Extract the (X, Y) coordinate from the center of the cell holding the provided text.  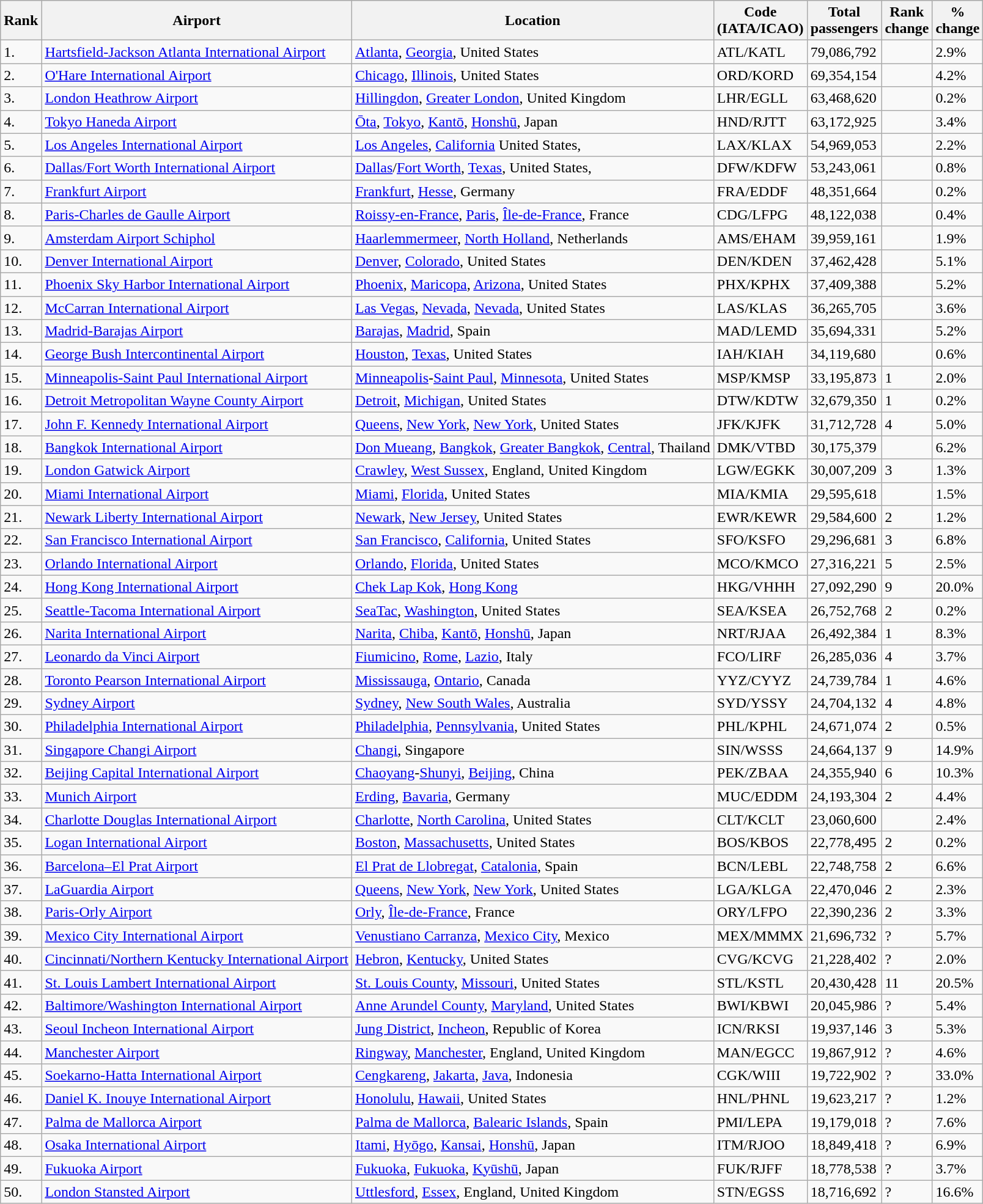
Charlotte Douglas International Airport (197, 820)
Barajas, Madrid, Spain (532, 331)
2.4% (957, 820)
30,175,379 (844, 447)
Dallas/Fort Worth International Airport (197, 168)
Hebron, Kentucky, United States (532, 959)
DFW/KDFW (760, 168)
Roissy-en-France, Paris, Île-de-France, France (532, 215)
Munich Airport (197, 796)
FRA/EDDF (760, 191)
5.0% (957, 424)
Houston, Texas, United States (532, 354)
20.0% (957, 587)
69,354,154 (844, 75)
3.3% (957, 912)
Ōta, Tokyo, Kantō, Honshū, Japan (532, 122)
Las Vegas, Nevada, Nevada, United States (532, 307)
36. (21, 866)
18,849,418 (844, 1145)
Fukuoka Airport (197, 1169)
32,679,350 (844, 401)
O'Hare International Airport (197, 75)
50. (21, 1192)
2.5% (957, 563)
41. (21, 982)
37,409,388 (844, 284)
Mexico City International Airport (197, 936)
Minneapolis-Saint Paul, Minnesota, United States (532, 378)
Erding, Bavaria, Germany (532, 796)
SIN/WSSS (760, 750)
0.6% (957, 354)
STL/KSTL (760, 982)
London Heathrow Airport (197, 98)
NRT/RJAA (760, 633)
35. (21, 843)
Cincinnati/Northern Kentucky International Airport (197, 959)
29,595,618 (844, 494)
26. (21, 633)
ICN/RKSI (760, 1029)
Paris-Orly Airport (197, 912)
Don Mueang, Bangkok, Greater Bangkok, Central, Thailand (532, 447)
37. (21, 889)
Orlando, Florida, United States (532, 563)
5.1% (957, 261)
11 (907, 982)
15. (21, 378)
22,748,758 (844, 866)
8. (21, 215)
31. (21, 750)
6.8% (957, 540)
Chicago, Illinois, United States (532, 75)
40. (21, 959)
3. (21, 98)
George Bush Intercontinental Airport (197, 354)
1.3% (957, 471)
BCN/LEBL (760, 866)
FCO/LIRF (760, 656)
EWR/KEWR (760, 517)
24,664,137 (844, 750)
Bangkok International Airport (197, 447)
4.4% (957, 796)
2. (21, 75)
23. (21, 563)
LAS/KLAS (760, 307)
16. (21, 401)
HND/RJTT (760, 122)
7. (21, 191)
%change (957, 21)
19,937,146 (844, 1029)
MCO/KMCO (760, 563)
6.6% (957, 866)
Los Angeles International Airport (197, 145)
24,355,940 (844, 773)
ATL/KATL (760, 52)
Newark, New Jersey, United States (532, 517)
Frankfurt, Hesse, Germany (532, 191)
LGA/KLGA (760, 889)
Boston, Massachusetts, United States (532, 843)
Dallas/Fort Worth, Texas, United States, (532, 168)
Sydney Airport (197, 703)
79,086,792 (844, 52)
Soekarno-Hatta International Airport (197, 1076)
34. (21, 820)
39. (21, 936)
23,060,600 (844, 820)
10. (21, 261)
Miami International Airport (197, 494)
31,712,728 (844, 424)
30. (21, 727)
Hong Kong International Airport (197, 587)
Detroit, Michigan, United States (532, 401)
3.4% (957, 122)
LAX/KLAX (760, 145)
ORD/KORD (760, 75)
11. (21, 284)
Denver, Colorado, United States (532, 261)
John F. Kennedy International Airport (197, 424)
Sydney, New South Wales, Australia (532, 703)
Phoenix Sky Harbor International Airport (197, 284)
Seoul Incheon International Airport (197, 1029)
CDG/LFPG (760, 215)
12. (21, 307)
Changi, Singapore (532, 750)
Honolulu, Hawaii, United States (532, 1099)
48,351,664 (844, 191)
Logan International Airport (197, 843)
24,739,784 (844, 680)
2.3% (957, 889)
Minneapolis-Saint Paul International Airport (197, 378)
37,462,428 (844, 261)
19,867,912 (844, 1052)
Amsterdam Airport Schiphol (197, 238)
Philadelphia International Airport (197, 727)
48,122,038 (844, 215)
Madrid-Barajas Airport (197, 331)
33.0% (957, 1076)
Beijing Capital International Airport (197, 773)
Crawley, West Sussex, England, United Kingdom (532, 471)
5.7% (957, 936)
Newark Liberty International Airport (197, 517)
Paris-Charles de Gaulle Airport (197, 215)
5 (907, 563)
Denver International Airport (197, 261)
London Gatwick Airport (197, 471)
22,390,236 (844, 912)
Fiumicino, Rome, Lazio, Italy (532, 656)
19,623,217 (844, 1099)
Mississauga, Ontario, Canada (532, 680)
25. (21, 610)
CGK/WIII (760, 1076)
FUK/RJFF (760, 1169)
Philadelphia, Pennsylvania, United States (532, 727)
63,468,620 (844, 98)
29,296,681 (844, 540)
Anne Arundel County, Maryland, United States (532, 1005)
IAH/KIAH (760, 354)
BOS/KBOS (760, 843)
DEN/KDEN (760, 261)
6.9% (957, 1145)
CVG/KCVG (760, 959)
18,778,538 (844, 1169)
22,778,495 (844, 843)
Tokyo Haneda Airport (197, 122)
14. (21, 354)
33,195,873 (844, 378)
21,696,732 (844, 936)
43. (21, 1029)
54,969,053 (844, 145)
SeaTac, Washington, United States (532, 610)
ORY/LFPO (760, 912)
17. (21, 424)
26,285,036 (844, 656)
48. (21, 1145)
33. (21, 796)
Uttlesford, Essex, England, United Kingdom (532, 1192)
27. (21, 656)
4.8% (957, 703)
63,172,925 (844, 122)
22. (21, 540)
SYD/YSSY (760, 703)
Chek Lap Kok, Hong Kong (532, 587)
MIA/KMIA (760, 494)
24. (21, 587)
San Francisco, California, United States (532, 540)
Manchester Airport (197, 1052)
19,722,902 (844, 1076)
Ringway, Manchester, England, United Kingdom (532, 1052)
Orly, Île-de-France, France (532, 912)
5.4% (957, 1005)
Venustiano Carranza, Mexico City, Mexico (532, 936)
PHL/KPHL (760, 727)
4. (21, 122)
5.3% (957, 1029)
LaGuardia Airport (197, 889)
13. (21, 331)
Itami, Hyōgo, Kansai, Honshū, Japan (532, 1145)
20,430,428 (844, 982)
Jung District, Incheon, Republic of Korea (532, 1029)
SEA/KSEA (760, 610)
Location (532, 21)
El Prat de Llobregat, Catalonia, Spain (532, 866)
27,316,221 (844, 563)
Narita, Chiba, Kantō, Honshū, Japan (532, 633)
18. (21, 447)
24,671,074 (844, 727)
26,752,768 (844, 610)
STN/EGSS (760, 1192)
4.2% (957, 75)
HNL/PHNL (760, 1099)
6. (21, 168)
14.9% (957, 750)
28. (21, 680)
6.2% (957, 447)
DTW/KDTW (760, 401)
Daniel K. Inouye International Airport (197, 1099)
McCarran International Airport (197, 307)
20,045,986 (844, 1005)
Rankchange (907, 21)
10.3% (957, 773)
1. (21, 52)
Charlotte, North Carolina, United States (532, 820)
Orlando International Airport (197, 563)
6 (907, 773)
JFK/KJFK (760, 424)
3.6% (957, 307)
36,265,705 (844, 307)
Frankfurt Airport (197, 191)
LGW/EGKK (760, 471)
Rank (21, 21)
Baltimore/Washington International Airport (197, 1005)
35,694,331 (844, 331)
1.5% (957, 494)
Miami, Florida, United States (532, 494)
MAN/EGCC (760, 1052)
0.4% (957, 215)
30,007,209 (844, 471)
47. (21, 1122)
27,092,290 (844, 587)
53,243,061 (844, 168)
Palma de Mallorca Airport (197, 1122)
San Francisco International Airport (197, 540)
Seattle-Tacoma International Airport (197, 610)
HKG/VHHH (760, 587)
MAD/LEMD (760, 331)
2.2% (957, 145)
Code(IATA/ICAO) (760, 21)
Atlanta, Georgia, United States (532, 52)
Fukuoka, Fukuoka, Kyūshū, Japan (532, 1169)
SFO/KSFO (760, 540)
Totalpassengers (844, 21)
Los Angeles, California United States, (532, 145)
PEK/ZBAA (760, 773)
St. Louis County, Missouri, United States (532, 982)
ITM/RJOO (760, 1145)
19. (21, 471)
MEX/MMMX (760, 936)
34,119,680 (844, 354)
20. (21, 494)
1.9% (957, 238)
YYZ/CYYZ (760, 680)
Leonardo da Vinci Airport (197, 656)
Phoenix, Maricopa, Arizona, United States (532, 284)
44. (21, 1052)
0.5% (957, 727)
Barcelona–El Prat Airport (197, 866)
Palma de Mallorca, Balearic Islands, Spain (532, 1122)
Airport (197, 21)
8.3% (957, 633)
LHR/EGLL (760, 98)
Haarlemmermeer, North Holland, Netherlands (532, 238)
Detroit Metropolitan Wayne County Airport (197, 401)
26,492,384 (844, 633)
Chaoyang-Shunyi, Beijing, China (532, 773)
CLT/KCLT (760, 820)
Narita International Airport (197, 633)
20.5% (957, 982)
MUC/EDDM (760, 796)
9. (21, 238)
42. (21, 1005)
Osaka International Airport (197, 1145)
46. (21, 1099)
39,959,161 (844, 238)
2.9% (957, 52)
38. (21, 912)
5. (21, 145)
Toronto Pearson International Airport (197, 680)
18,716,692 (844, 1192)
21. (21, 517)
PHX/KPHX (760, 284)
AMS/EHAM (760, 238)
22,470,046 (844, 889)
19,179,018 (844, 1122)
49. (21, 1169)
MSP/KMSP (760, 378)
Hartsfield-Jackson Atlanta International Airport (197, 52)
St. Louis Lambert International Airport (197, 982)
Singapore Changi Airport (197, 750)
32. (21, 773)
DMK/VTBD (760, 447)
Hillingdon, Greater London, United Kingdom (532, 98)
45. (21, 1076)
29. (21, 703)
16.6% (957, 1192)
PMI/LEPA (760, 1122)
7.6% (957, 1122)
Cengkareng, Jakarta, Java, Indonesia (532, 1076)
0.8% (957, 168)
BWI/KBWI (760, 1005)
24,193,304 (844, 796)
24,704,132 (844, 703)
21,228,402 (844, 959)
London Stansted Airport (197, 1192)
29,584,600 (844, 517)
